Capture the cell that displays the provided text and extract its [x, y] central coordinate. 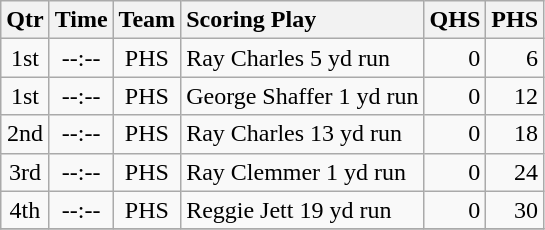
Scoring Play [302, 20]
Time [81, 20]
Reggie Jett 19 yd run [302, 210]
3rd [25, 172]
Team [147, 20]
24 [515, 172]
2nd [25, 134]
Ray Charles 13 yd run [302, 134]
George Shaffer 1 yd run [302, 96]
QHS [455, 20]
6 [515, 58]
12 [515, 96]
30 [515, 210]
Qtr [25, 20]
Ray Charles 5 yd run [302, 58]
18 [515, 134]
Ray Clemmer 1 yd run [302, 172]
4th [25, 210]
